Scan for the cell matching the given text and deliver its [X, Y] coordinate at center. 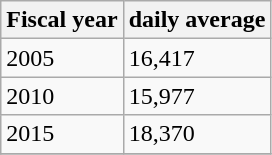
2015 [62, 134]
15,977 [197, 96]
18,370 [197, 134]
2005 [62, 58]
daily average [197, 20]
2010 [62, 96]
16,417 [197, 58]
Fiscal year [62, 20]
